Return the (x, y) coordinate for the center point of the cell that contains the specified text.  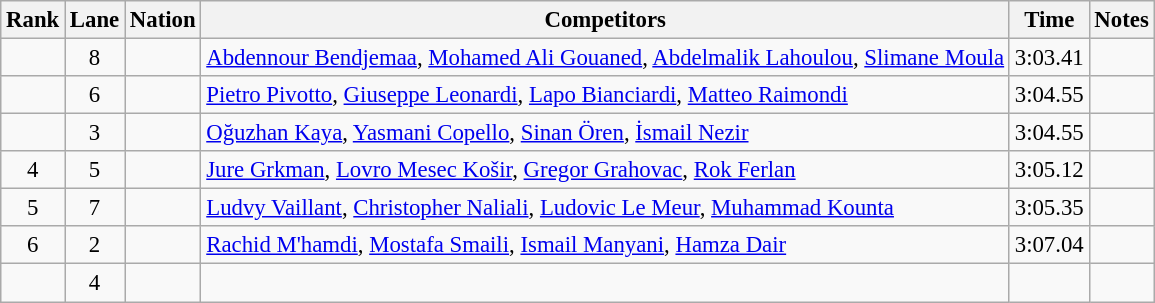
Oğuzhan Kaya, Yasmani Copello, Sinan Ören, İsmail Nezir (605, 133)
Jure Grkman, Lovro Mesec Košir, Gregor Grahovac, Rok Ferlan (605, 170)
Lane (95, 20)
Nation (163, 20)
2 (95, 245)
3 (95, 133)
Time (1049, 20)
3:05.12 (1049, 170)
Notes (1122, 20)
Rachid M'hamdi, Mostafa Smaili, Ismail Manyani, Hamza Dair (605, 245)
8 (95, 58)
Pietro Pivotto, Giuseppe Leonardi, Lapo Bianciardi, Matteo Raimondi (605, 95)
Rank (33, 20)
3:07.04 (1049, 245)
3:03.41 (1049, 58)
3:05.35 (1049, 208)
Competitors (605, 20)
7 (95, 208)
Ludvy Vaillant, Christopher Naliali, Ludovic Le Meur, Muhammad Kounta (605, 208)
Abdennour Bendjemaa, Mohamed Ali Gouaned, Abdelmalik Lahoulou, Slimane Moula (605, 58)
